Capture the cell that displays the provided text and extract its (x, y) central coordinate. 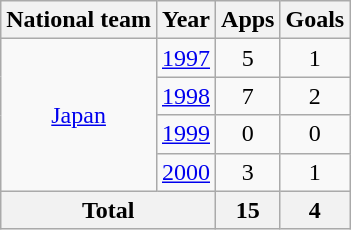
Goals (315, 20)
1998 (186, 96)
Apps (248, 20)
3 (248, 172)
4 (315, 210)
National team (79, 20)
Total (108, 210)
Japan (79, 115)
5 (248, 58)
1997 (186, 58)
7 (248, 96)
2 (315, 96)
Year (186, 20)
15 (248, 210)
2000 (186, 172)
1999 (186, 134)
